Provide the (x, y) coordinate of the cell's center where the given text is located.  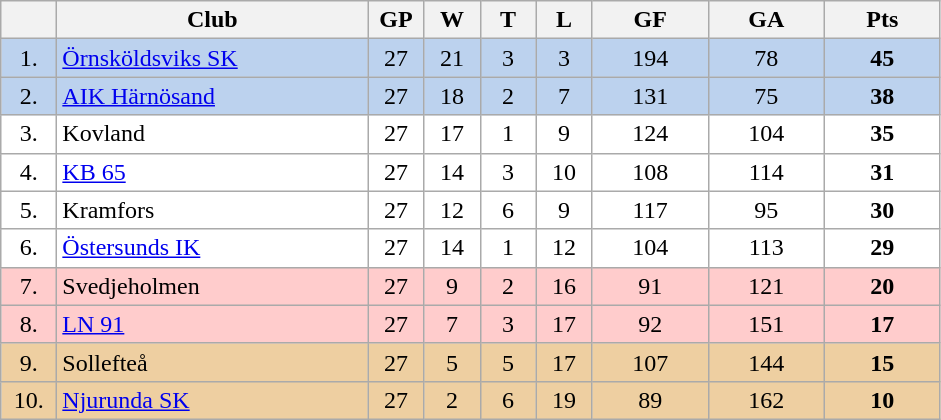
LN 91 (212, 324)
Örnsköldsviks SK (212, 58)
6. (29, 248)
AIK Härnösand (212, 96)
117 (650, 210)
Kovland (212, 134)
2. (29, 96)
Svedjeholmen (212, 286)
18 (452, 96)
5. (29, 210)
194 (650, 58)
10. (29, 400)
162 (766, 400)
29 (882, 248)
35 (882, 134)
92 (650, 324)
16 (564, 286)
107 (650, 362)
GF (650, 20)
7. (29, 286)
131 (650, 96)
3. (29, 134)
Pts (882, 20)
Club (212, 20)
KB 65 (212, 172)
30 (882, 210)
124 (650, 134)
Njurunda SK (212, 400)
113 (766, 248)
31 (882, 172)
89 (650, 400)
W (452, 20)
8. (29, 324)
15 (882, 362)
4. (29, 172)
151 (766, 324)
114 (766, 172)
Östersunds IK (212, 248)
75 (766, 96)
1. (29, 58)
108 (650, 172)
21 (452, 58)
GP (396, 20)
38 (882, 96)
19 (564, 400)
Kramfors (212, 210)
GA (766, 20)
Sollefteå (212, 362)
121 (766, 286)
L (564, 20)
91 (650, 286)
95 (766, 210)
144 (766, 362)
T (508, 20)
45 (882, 58)
78 (766, 58)
9. (29, 362)
20 (882, 286)
